Detect which cell encompasses the target text, then output its (x, y) center coordinate. 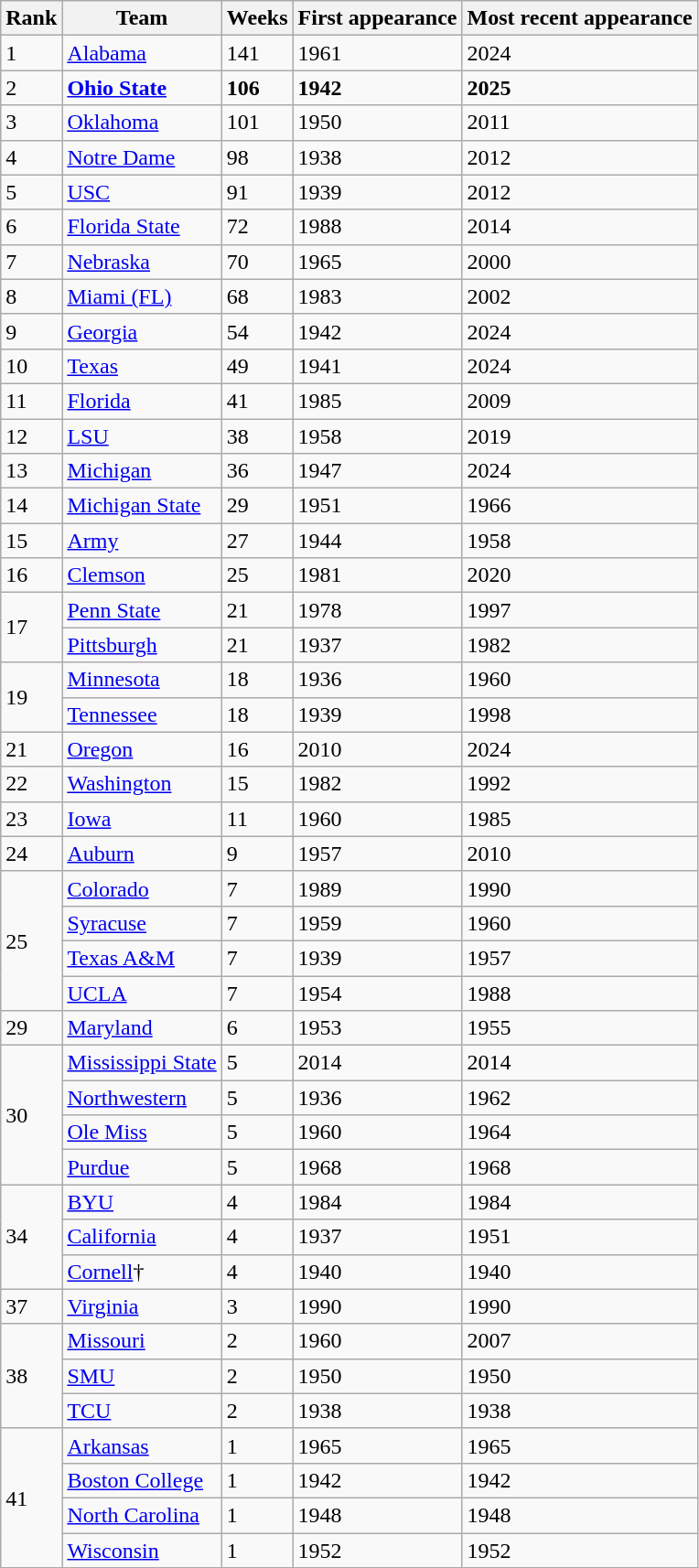
70 (257, 262)
Boston College (142, 1480)
72 (257, 227)
12 (31, 436)
1966 (580, 506)
First appearance (377, 18)
1981 (377, 575)
Oklahoma (142, 123)
1962 (580, 1098)
Tennessee (142, 714)
USC (142, 192)
Auburn (142, 854)
1947 (377, 471)
2000 (580, 262)
2007 (580, 1341)
2011 (580, 123)
Clemson (142, 575)
Alabama (142, 53)
2020 (580, 575)
Florida State (142, 227)
Maryland (142, 1028)
Michigan State (142, 506)
98 (257, 157)
Rank (31, 18)
Minnesota (142, 680)
Washington (142, 784)
Ohio State (142, 88)
BYU (142, 1202)
Notre Dame (142, 157)
1955 (580, 1028)
Syracuse (142, 923)
Nebraska (142, 262)
106 (257, 88)
Penn State (142, 610)
101 (257, 123)
1989 (377, 888)
91 (257, 192)
34 (31, 1237)
Texas (142, 366)
Virginia (142, 1306)
141 (257, 53)
1959 (377, 923)
Team (142, 18)
Most recent appearance (580, 18)
19 (31, 697)
22 (31, 784)
2025 (580, 88)
Michigan (142, 471)
Wisconsin (142, 1551)
37 (31, 1306)
10 (31, 366)
Texas A&M (142, 958)
SMU (142, 1376)
Mississippi State (142, 1063)
Colorado (142, 888)
Pittsburgh (142, 645)
1953 (377, 1028)
68 (257, 296)
TCU (142, 1411)
1997 (580, 610)
Cornell† (142, 1272)
27 (257, 541)
Florida (142, 401)
49 (257, 366)
36 (257, 471)
Army (142, 541)
LSU (142, 436)
UCLA (142, 993)
Northwestern (142, 1098)
1944 (377, 541)
2009 (580, 401)
North Carolina (142, 1515)
1961 (377, 53)
1954 (377, 993)
54 (257, 331)
Arkansas (142, 1445)
1998 (580, 714)
Ole Miss (142, 1133)
1992 (580, 784)
30 (31, 1115)
23 (31, 819)
2002 (580, 296)
14 (31, 506)
Purdue (142, 1167)
17 (31, 628)
1983 (377, 296)
1941 (377, 366)
1964 (580, 1133)
Iowa (142, 819)
Miami (FL) (142, 296)
Weeks (257, 18)
Georgia (142, 331)
California (142, 1237)
Oregon (142, 749)
24 (31, 854)
1978 (377, 610)
2019 (580, 436)
Missouri (142, 1341)
13 (31, 471)
8 (31, 296)
